For the text-containing cell, return its midpoint in [x, y] coordinate format. 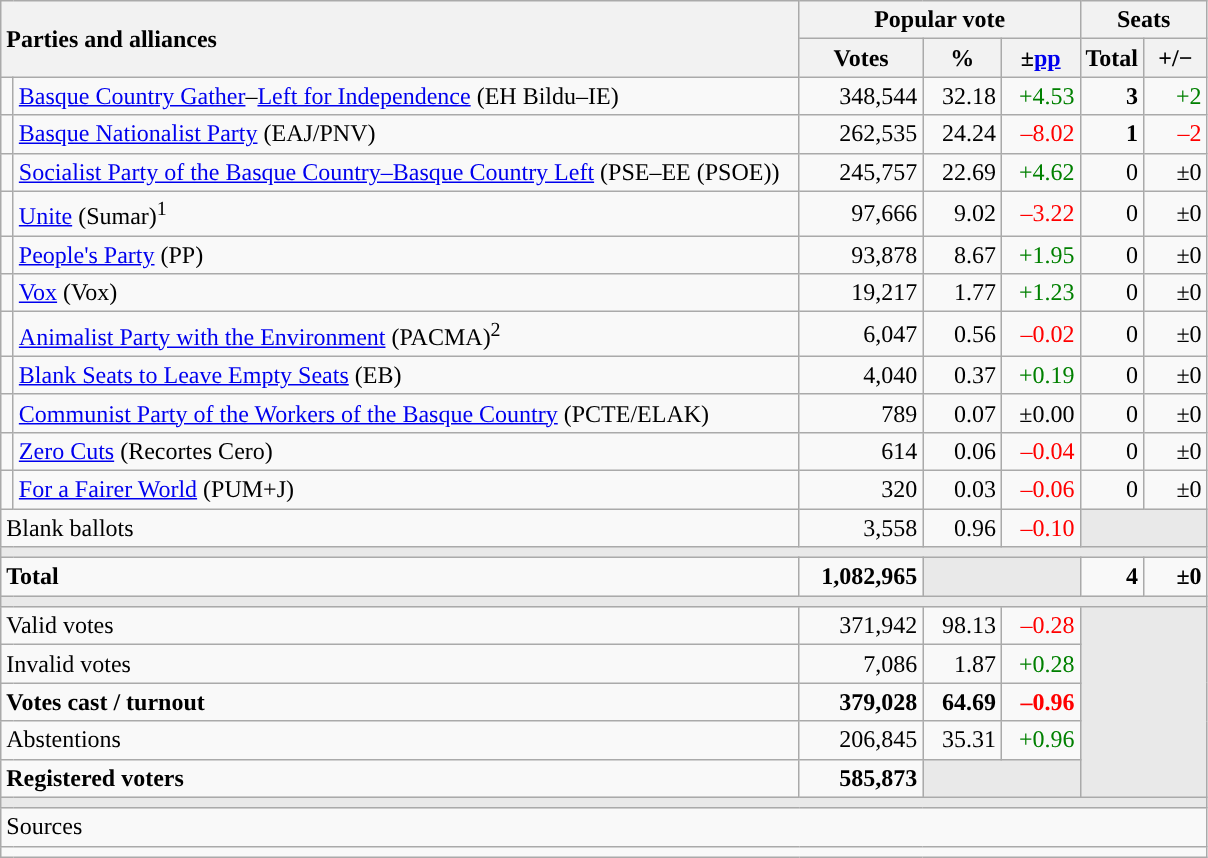
–0.10 [1040, 528]
Invalid votes [400, 664]
People's Party (PP) [406, 255]
Zero Cuts (Recortes Cero) [406, 451]
Animalist Party with the Environment (PACMA)2 [406, 334]
+/− [1176, 58]
8.67 [962, 255]
Vox (Vox) [406, 293]
1.87 [962, 664]
–0.06 [1040, 489]
–0.96 [1040, 702]
Communist Party of the Workers of the Basque Country (PCTE/ELAK) [406, 413]
93,878 [861, 255]
19,217 [861, 293]
Sources [604, 827]
Abstentions [400, 740]
32.18 [962, 96]
0.96 [962, 528]
98.13 [962, 626]
Valid votes [400, 626]
Basque Country Gather–Left for Independence (EH Bildu–IE) [406, 96]
0.06 [962, 451]
24.24 [962, 134]
1,082,965 [861, 577]
379,028 [861, 702]
22.69 [962, 172]
Socialist Party of the Basque Country–Basque Country Left (PSE–EE (PSOE)) [406, 172]
320 [861, 489]
Basque Nationalist Party (EAJ/PNV) [406, 134]
Blank Seats to Leave Empty Seats (EB) [406, 375]
+1.23 [1040, 293]
+4.62 [1040, 172]
Votes cast / turnout [400, 702]
9.02 [962, 214]
1.77 [962, 293]
371,942 [861, 626]
35.31 [962, 740]
±pp [1040, 58]
–0.04 [1040, 451]
±0.00 [1040, 413]
0.56 [962, 334]
585,873 [861, 778]
+0.19 [1040, 375]
97,666 [861, 214]
–0.02 [1040, 334]
0.07 [962, 413]
6,047 [861, 334]
262,535 [861, 134]
Popular vote [940, 20]
245,757 [861, 172]
0.37 [962, 375]
% [962, 58]
–3.22 [1040, 214]
+0.28 [1040, 664]
0.03 [962, 489]
+4.53 [1040, 96]
Blank ballots [400, 528]
4,040 [861, 375]
64.69 [962, 702]
348,544 [861, 96]
Seats [1144, 20]
Parties and alliances [400, 39]
+2 [1176, 96]
614 [861, 451]
789 [861, 413]
+1.95 [1040, 255]
For a Fairer World (PUM+J) [406, 489]
+0.96 [1040, 740]
3,558 [861, 528]
–0.28 [1040, 626]
206,845 [861, 740]
–8.02 [1040, 134]
Votes [861, 58]
4 [1112, 577]
1 [1112, 134]
Unite (Sumar)1 [406, 214]
–2 [1176, 134]
3 [1112, 96]
7,086 [861, 664]
Registered voters [400, 778]
